Locate the cell with the specified text and output its (X, Y) center coordinate. 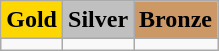
Silver (98, 20)
Gold (32, 20)
Bronze (176, 20)
